Detect which cell encompasses the target text, then output its [X, Y] center coordinate. 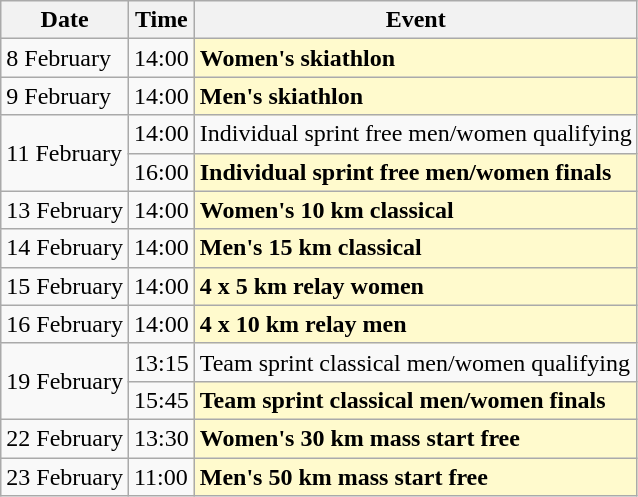
4 x 5 km relay women [416, 286]
23 February [65, 477]
Women's 10 km classical [416, 210]
Women's skiathlon [416, 58]
4 x 10 km relay men [416, 324]
Event [416, 20]
14 February [65, 248]
Team sprint classical men/women qualifying [416, 362]
13:30 [161, 438]
Individual sprint free men/women qualifying [416, 134]
11:00 [161, 477]
9 February [65, 96]
Team sprint classical men/women finals [416, 400]
16:00 [161, 172]
13:15 [161, 362]
19 February [65, 381]
22 February [65, 438]
Men's 15 km classical [416, 248]
Time [161, 20]
13 February [65, 210]
Men's 50 km mass start free [416, 477]
16 February [65, 324]
Women's 30 km mass start free [416, 438]
15 February [65, 286]
15:45 [161, 400]
Individual sprint free men/women finals [416, 172]
8 February [65, 58]
11 February [65, 153]
Date [65, 20]
Men's skiathlon [416, 96]
